Pinpoint the cell where the given text exists, returning its [x, y] midpoint coordinate. 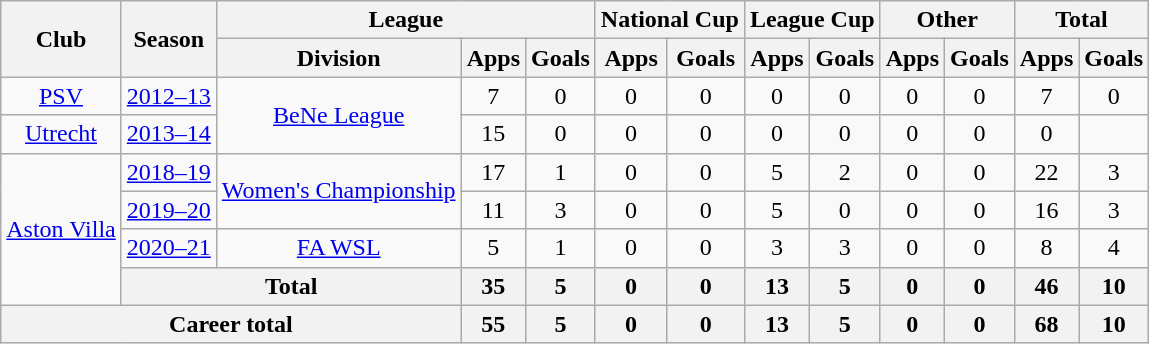
League Cup [812, 20]
2013–14 [168, 134]
Aston Villa [62, 229]
Utrecht [62, 134]
Club [62, 39]
46 [1046, 286]
Career total [231, 324]
22 [1046, 172]
35 [493, 286]
2020–21 [168, 248]
2018–19 [168, 172]
League [406, 20]
4 [1114, 248]
National Cup [670, 20]
11 [493, 210]
16 [1046, 210]
17 [493, 172]
Women's Championship [338, 191]
2 [846, 172]
2012–13 [168, 96]
15 [493, 134]
Season [168, 39]
FA WSL [338, 248]
PSV [62, 96]
8 [1046, 248]
55 [493, 324]
BeNe League [338, 115]
Division [338, 58]
68 [1046, 324]
2019–20 [168, 210]
Other [947, 20]
